Pinpoint the cell where the given text exists, returning its [x, y] midpoint coordinate. 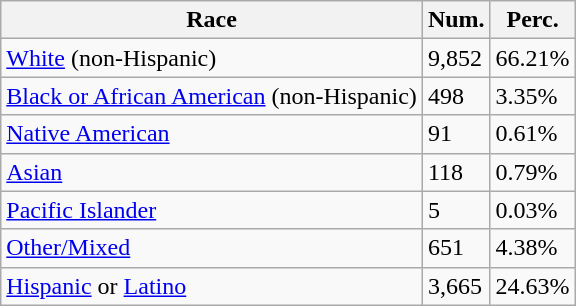
Race [212, 20]
Pacific Islander [212, 210]
Other/Mixed [212, 248]
24.63% [532, 286]
0.79% [532, 172]
5 [456, 210]
Black or African American (non-Hispanic) [212, 96]
Num. [456, 20]
9,852 [456, 58]
3.35% [532, 96]
Asian [212, 172]
651 [456, 248]
66.21% [532, 58]
Hispanic or Latino [212, 286]
3,665 [456, 286]
White (non-Hispanic) [212, 58]
0.61% [532, 134]
91 [456, 134]
Perc. [532, 20]
118 [456, 172]
498 [456, 96]
0.03% [532, 210]
4.38% [532, 248]
Native American [212, 134]
